From the cell containing the given text, extract its center point as [X, Y] coordinate. 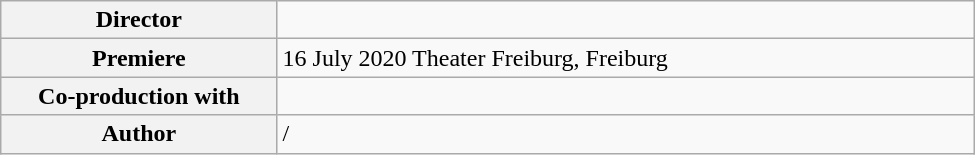
Author [139, 134]
/ [626, 134]
Co-production with [139, 96]
16 July 2020 Theater Freiburg, Freiburg [626, 58]
Premiere [139, 58]
Director [139, 20]
